Locate the cell with the specified text and output its [x, y] center coordinate. 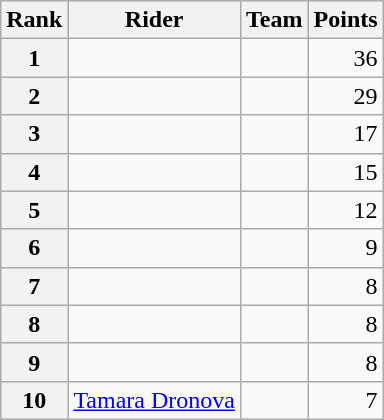
29 [346, 96]
17 [346, 134]
36 [346, 58]
3 [34, 134]
4 [34, 172]
2 [34, 96]
6 [34, 248]
Rank [34, 20]
Points [346, 20]
5 [34, 210]
Tamara Dronova [154, 400]
Team [274, 20]
Rider [154, 20]
1 [34, 58]
12 [346, 210]
10 [34, 400]
15 [346, 172]
